Locate the cell with the specified text and output its [X, Y] center coordinate. 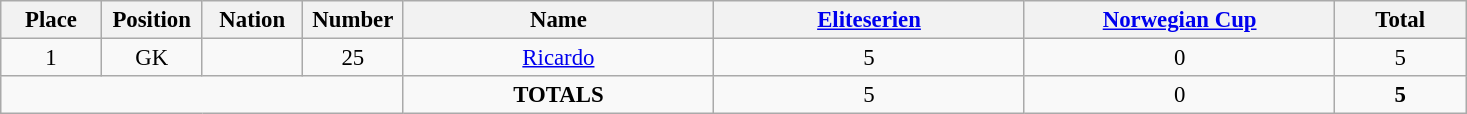
GK [152, 58]
Total [1400, 20]
Number [354, 20]
TOTALS [558, 95]
Name [558, 20]
Ricardo [558, 58]
Eliteserien [870, 20]
Place [52, 20]
Norwegian Cup [1180, 20]
1 [52, 58]
Nation [252, 20]
Position [152, 20]
25 [354, 58]
